Detect which cell encompasses the target text, then output its (X, Y) center coordinate. 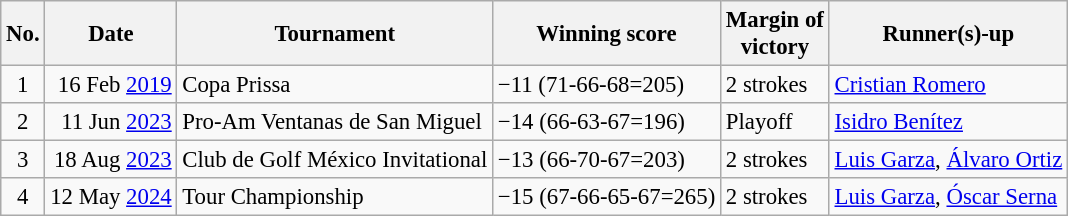
Margin ofvictory (776, 34)
18 Aug 2023 (111, 160)
Luis Garza, Álvaro Ortiz (948, 160)
Runner(s)-up (948, 34)
16 Feb 2019 (111, 85)
−15 (67-66-65-67=265) (607, 197)
1 (23, 85)
Pro-Am Ventanas de San Miguel (335, 122)
No. (23, 34)
Tournament (335, 34)
Date (111, 34)
−14 (66-63-67=196) (607, 122)
Copa Prissa (335, 85)
12 May 2024 (111, 197)
3 (23, 160)
Isidro Benítez (948, 122)
Cristian Romero (948, 85)
4 (23, 197)
Playoff (776, 122)
−11 (71-66-68=205) (607, 85)
Winning score (607, 34)
Club de Golf México Invitational (335, 160)
2 (23, 122)
11 Jun 2023 (111, 122)
−13 (66-70-67=203) (607, 160)
Luis Garza, Óscar Serna (948, 197)
Tour Championship (335, 197)
